Return the [X, Y] coordinate for the center point of the cell that contains the specified text.  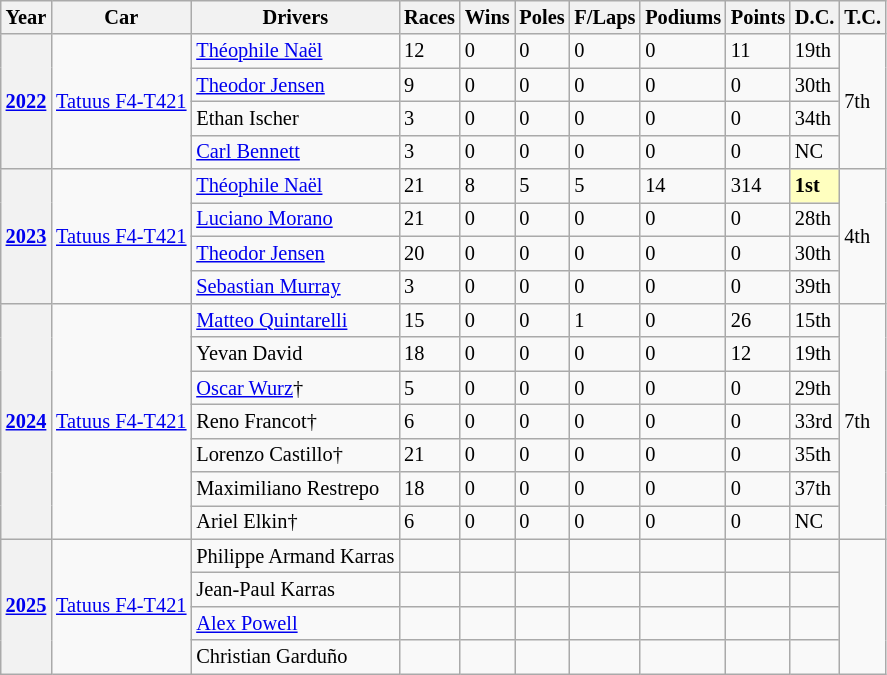
Philippe Armand Karras [295, 556]
Poles [542, 17]
1 [604, 320]
1st [814, 186]
35th [814, 455]
34th [814, 118]
14 [683, 186]
Alex Powell [295, 623]
15th [814, 320]
Luciano Morano [295, 219]
Ethan Ischer [295, 118]
Maximiliano Restrepo [295, 489]
15 [430, 320]
T.C. [862, 17]
Drivers [295, 17]
28th [814, 219]
Car [121, 17]
20 [430, 253]
2023 [26, 236]
Reno Francot† [295, 421]
39th [814, 287]
8 [488, 186]
Points [758, 17]
Podiums [683, 17]
F/Laps [604, 17]
2022 [26, 102]
Yevan David [295, 354]
Year [26, 17]
Wins [488, 17]
Christian Garduño [295, 657]
Matteo Quintarelli [295, 320]
2025 [26, 606]
4th [862, 236]
Oscar Wurz† [295, 388]
11 [758, 51]
26 [758, 320]
9 [430, 85]
Lorenzo Castillo† [295, 455]
Sebastian Murray [295, 287]
37th [814, 489]
314 [758, 186]
D.C. [814, 17]
Carl Bennett [295, 152]
2024 [26, 421]
33rd [814, 421]
Ariel Elkin† [295, 522]
Jean-Paul Karras [295, 589]
29th [814, 388]
Races [430, 17]
